For the text-containing cell, return its midpoint in (x, y) coordinate format. 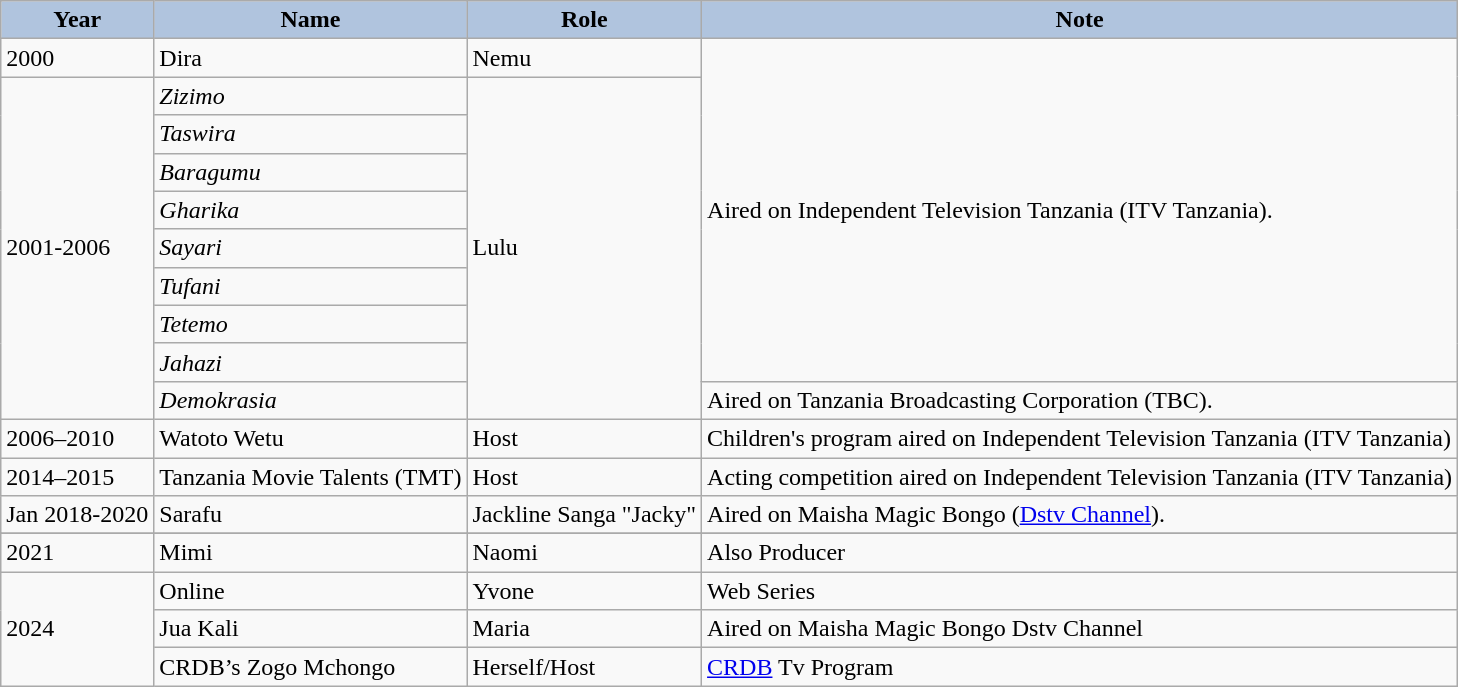
Note (1080, 20)
Also Producer (1080, 553)
Children's program aired on Independent Television Tanzania (ITV Tanzania) (1080, 438)
Taswira (310, 134)
Aired on Maisha Magic Bongo (Dstv Channel). (1080, 515)
Nemu (584, 58)
Jua Kali (310, 629)
Mimi (310, 553)
Dira (310, 58)
Aired on Maisha Magic Bongo Dstv Channel (1080, 629)
Jan 2018-2020 (78, 515)
Baragumu (310, 172)
Maria (584, 629)
Jahazi (310, 362)
Acting competition aired on Independent Television Tanzania (ITV Tanzania) (1080, 477)
Tetemo (310, 324)
Sayari (310, 248)
Web Series (1080, 591)
Online (310, 591)
Yvone (584, 591)
Herself/Host (584, 667)
Tanzania Movie Talents (TMT) (310, 477)
Watoto Wetu (310, 438)
Demokrasia (310, 400)
Aired on Tanzania Broadcasting Corporation (TBC). (1080, 400)
Year (78, 20)
Lulu (584, 248)
Sarafu (310, 515)
CRDB’s Zogo Mchongo (310, 667)
2006–2010 (78, 438)
Role (584, 20)
Aired on Independent Television Tanzania (ITV Tanzania). (1080, 210)
Jackline Sanga "Jacky" (584, 515)
2000 (78, 58)
CRDB Tv Program (1080, 667)
Naomi (584, 553)
Zizimo (310, 96)
Tufani (310, 286)
2021 (78, 553)
2024 (78, 629)
Gharika (310, 210)
2014–2015 (78, 477)
2001-2006 (78, 248)
Name (310, 20)
